Determine the (x, y) coordinate at the center of the cell enclosing the given text.  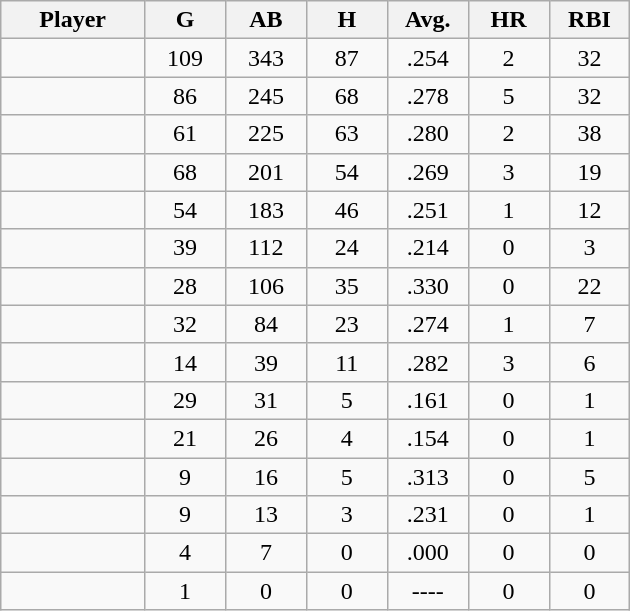
16 (266, 477)
86 (186, 96)
AB (266, 20)
6 (590, 362)
14 (186, 362)
21 (186, 438)
46 (346, 210)
22 (590, 286)
---- (428, 591)
28 (186, 286)
.269 (428, 172)
24 (346, 248)
26 (266, 438)
.154 (428, 438)
61 (186, 134)
.161 (428, 400)
84 (266, 324)
23 (346, 324)
.251 (428, 210)
225 (266, 134)
H (346, 20)
109 (186, 58)
.000 (428, 553)
Player (73, 20)
Avg. (428, 20)
201 (266, 172)
G (186, 20)
.231 (428, 515)
12 (590, 210)
13 (266, 515)
87 (346, 58)
.282 (428, 362)
63 (346, 134)
343 (266, 58)
.278 (428, 96)
112 (266, 248)
.214 (428, 248)
38 (590, 134)
245 (266, 96)
29 (186, 400)
35 (346, 286)
19 (590, 172)
.330 (428, 286)
11 (346, 362)
.313 (428, 477)
.254 (428, 58)
RBI (590, 20)
.274 (428, 324)
HR (508, 20)
106 (266, 286)
31 (266, 400)
183 (266, 210)
.280 (428, 134)
